Capture the cell that displays the provided text and extract its (X, Y) central coordinate. 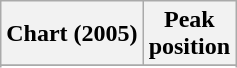
Peakposition (189, 34)
Chart (2005) (72, 34)
